Determine the (X, Y) coordinate at the center of the cell enclosing the given text.  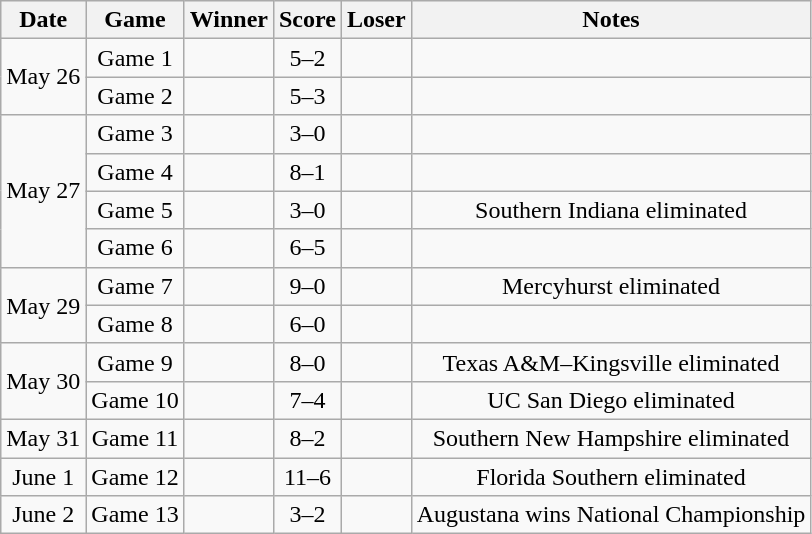
May 29 (44, 305)
June 2 (44, 515)
7–4 (307, 400)
May 30 (44, 381)
Score (307, 20)
Loser (376, 20)
Game 2 (135, 96)
6–0 (307, 324)
6–5 (307, 248)
Game 4 (135, 172)
Game 8 (135, 324)
Game 7 (135, 286)
Southern New Hampshire eliminated (611, 438)
8–2 (307, 438)
8–0 (307, 362)
Texas A&M–Kingsville eliminated (611, 362)
9–0 (307, 286)
Game 9 (135, 362)
5–3 (307, 96)
Game 13 (135, 515)
Mercyhurst eliminated (611, 286)
UC San Diego eliminated (611, 400)
3–2 (307, 515)
May 26 (44, 77)
Florida Southern eliminated (611, 477)
Game 11 (135, 438)
Notes (611, 20)
Date (44, 20)
May 27 (44, 191)
June 1 (44, 477)
Game 1 (135, 58)
Game 6 (135, 248)
May 31 (44, 438)
8–1 (307, 172)
Southern Indiana eliminated (611, 210)
Winner (228, 20)
Augustana wins National Championship (611, 515)
Game 3 (135, 134)
Game 10 (135, 400)
11–6 (307, 477)
Game (135, 20)
Game 12 (135, 477)
Game 5 (135, 210)
5–2 (307, 58)
